Pinpoint the cell where the given text exists, returning its (x, y) midpoint coordinate. 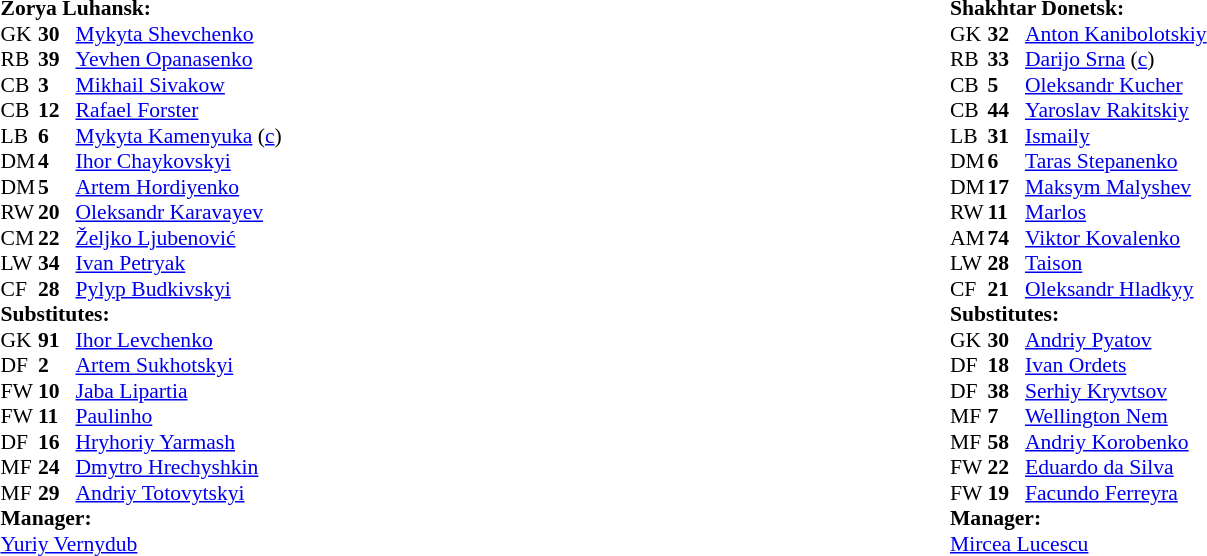
38 (1006, 391)
Yevhen Opanasenko (179, 59)
Oleksandr Karavayev (179, 213)
Taison (1116, 263)
Ihor Chaykovskyi (179, 161)
20 (57, 213)
CM (19, 238)
29 (57, 493)
17 (1006, 187)
AM (969, 238)
58 (1006, 442)
Artem Hordiyenko (179, 187)
Željko Ljubenović (179, 238)
Oleksandr Hladkyy (1116, 289)
24 (57, 467)
39 (57, 59)
Dmytro Hrechyshkin (179, 467)
21 (1006, 289)
Pylyp Budkivskyi (179, 289)
32 (1006, 34)
16 (57, 442)
2 (57, 365)
Mykyta Kamenyuka (c) (179, 136)
Ihor Levchenko (179, 340)
Andriy Pyatov (1116, 340)
Ismaily (1116, 136)
Yaroslav Rakitskiy (1116, 111)
Serhiy Kryvtsov (1116, 391)
44 (1006, 111)
91 (57, 340)
Andriy Totovytskyi (179, 493)
34 (57, 263)
Ivan Ordets (1116, 365)
33 (1006, 59)
Jaba Lipartia (179, 391)
Hryhoriy Yarmash (179, 442)
19 (1006, 493)
Paulinho (179, 417)
Ivan Petryak (179, 263)
Artem Sukhotskyi (179, 365)
Maksym Malyshev (1116, 187)
Wellington Nem (1116, 417)
Taras Stepanenko (1116, 161)
10 (57, 391)
Oleksandr Kucher (1116, 85)
Andriy Korobenko (1116, 442)
7 (1006, 417)
Mikhail Sivakow (179, 85)
4 (57, 161)
Viktor Kovalenko (1116, 238)
12 (57, 111)
Anton Kanibolotskiy (1116, 34)
3 (57, 85)
18 (1006, 365)
Mykyta Shevchenko (179, 34)
Darijo Srna (c) (1116, 59)
31 (1006, 136)
Eduardo da Silva (1116, 467)
Marlos (1116, 213)
Rafael Forster (179, 111)
Facundo Ferreyra (1116, 493)
74 (1006, 238)
